Extract the [X, Y] coordinate from the center of the cell holding the provided text.  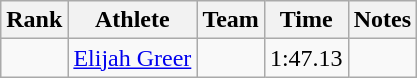
Elijah Greer [132, 58]
Time [306, 20]
1:47.13 [306, 58]
Athlete [132, 20]
Rank [34, 20]
Team [231, 20]
Notes [382, 20]
